Output the (X, Y) coordinate of the center of the cell containing the given text.  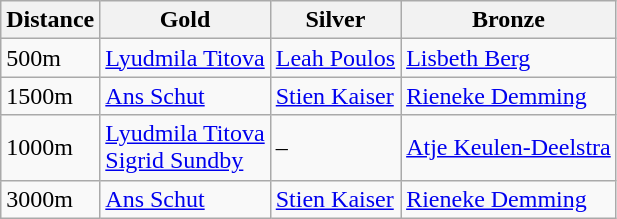
Atje Keulen-Deelstra (509, 148)
Lyudmila TitovaSigrid Sundby (185, 148)
Lyudmila Titova (185, 58)
Gold (185, 20)
Distance (50, 20)
– (335, 148)
500m (50, 58)
Leah Poulos (335, 58)
Lisbeth Berg (509, 58)
Silver (335, 20)
1500m (50, 96)
1000m (50, 148)
Bronze (509, 20)
3000m (50, 199)
